Return [X, Y] of the center of cell containing provided text 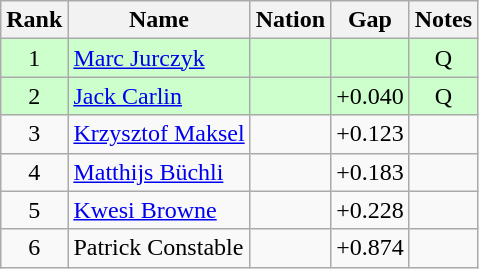
Jack Carlin [159, 96]
3 [34, 134]
+0.123 [370, 134]
Kwesi Browne [159, 210]
2 [34, 96]
+0.183 [370, 172]
+0.040 [370, 96]
Name [159, 20]
1 [34, 58]
+0.874 [370, 248]
Nation [290, 20]
+0.228 [370, 210]
Notes [443, 20]
Rank [34, 20]
Marc Jurczyk [159, 58]
4 [34, 172]
5 [34, 210]
6 [34, 248]
Patrick Constable [159, 248]
Gap [370, 20]
Krzysztof Maksel [159, 134]
Matthijs Büchli [159, 172]
